Provide the (X, Y) coordinate of the cell's center where the given text is located.  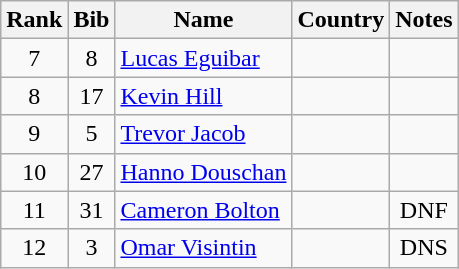
Hanno Douschan (204, 172)
11 (34, 210)
Cameron Bolton (204, 210)
DNF (424, 210)
DNS (424, 248)
3 (92, 248)
31 (92, 210)
12 (34, 248)
10 (34, 172)
9 (34, 134)
Notes (424, 20)
Trevor Jacob (204, 134)
Kevin Hill (204, 96)
Omar Visintin (204, 248)
17 (92, 96)
5 (92, 134)
Bib (92, 20)
Lucas Eguibar (204, 58)
7 (34, 58)
Country (341, 20)
Rank (34, 20)
Name (204, 20)
27 (92, 172)
